Return the (x, y) coordinate for the center point of the cell that contains the specified text.  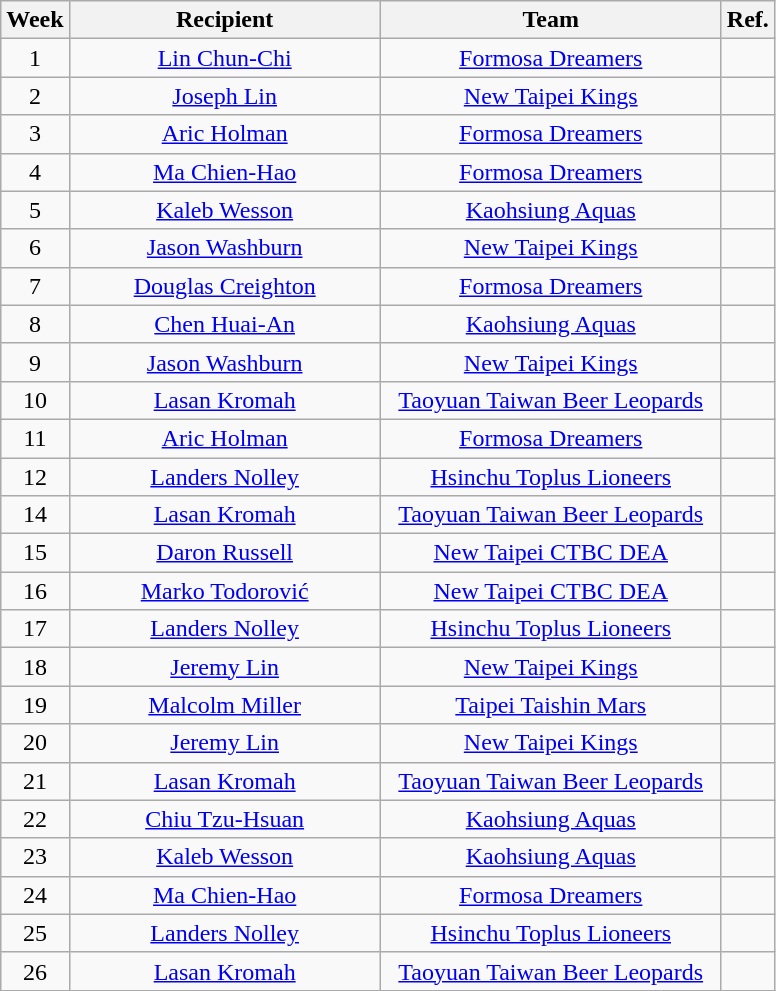
12 (35, 477)
7 (35, 286)
6 (35, 248)
Malcolm Miller (224, 705)
8 (35, 324)
Chen Huai-An (224, 324)
Daron Russell (224, 553)
5 (35, 210)
3 (35, 134)
16 (35, 591)
22 (35, 819)
17 (35, 629)
9 (35, 362)
24 (35, 895)
Douglas Creighton (224, 286)
15 (35, 553)
Recipient (224, 20)
Team (550, 20)
19 (35, 705)
23 (35, 857)
Taipei Taishin Mars (550, 705)
1 (35, 58)
Marko Todorović (224, 591)
18 (35, 667)
Ref. (748, 20)
Lin Chun-Chi (224, 58)
20 (35, 743)
25 (35, 933)
14 (35, 515)
11 (35, 438)
4 (35, 172)
Joseph Lin (224, 96)
10 (35, 400)
2 (35, 96)
Chiu Tzu-Hsuan (224, 819)
26 (35, 971)
Week (35, 20)
21 (35, 781)
